Return the [X, Y] coordinate for the center point of the cell that contains the specified text.  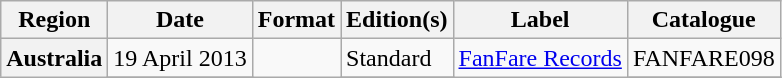
Australia [54, 58]
Format [296, 20]
Label [540, 20]
Date [180, 20]
19 April 2013 [180, 58]
Edition(s) [397, 20]
Region [54, 20]
FANFARE098 [704, 58]
Standard [397, 58]
FanFare Records [540, 58]
Catalogue [704, 20]
